For the text-containing cell, return its midpoint in (X, Y) coordinate format. 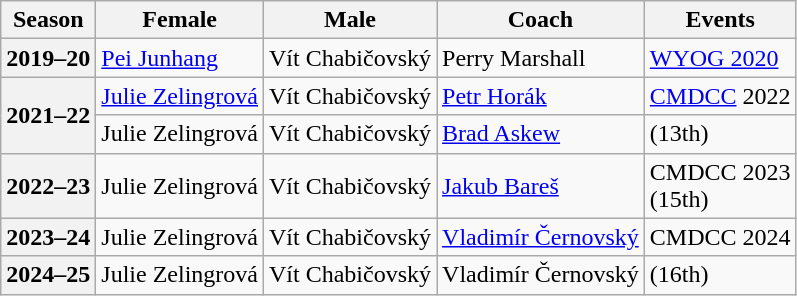
2019–20 (48, 58)
Events (720, 20)
2023–24 (48, 237)
2024–25 (48, 275)
Pei Junhang (180, 58)
2022–23 (48, 186)
Perry Marshall (541, 58)
Petr Horák (541, 96)
CMDCC 2022 (720, 96)
WYOG 2020 (720, 58)
Male (350, 20)
Season (48, 20)
CMDCC 2023 (15th) (720, 186)
Jakub Bareš (541, 186)
Brad Askew (541, 134)
(16th) (720, 275)
Coach (541, 20)
CMDCC 2024 (720, 237)
Female (180, 20)
2021–22 (48, 115)
(13th) (720, 134)
